Identify which cell holds the provided text, then report its [x, y] central coordinate. 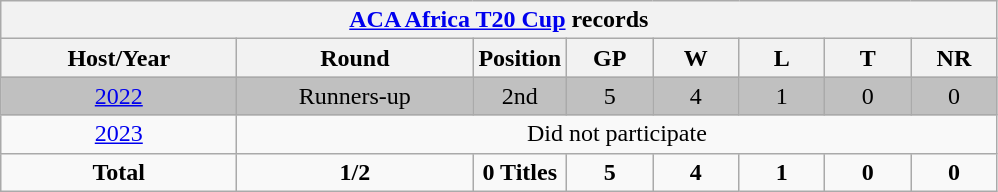
Host/Year [119, 58]
ACA Africa T20 Cup records [499, 20]
Total [119, 172]
Runners-up [355, 96]
L [782, 58]
2023 [119, 134]
0 Titles [520, 172]
GP [610, 58]
1/2 [355, 172]
Did not participate [617, 134]
Position [520, 58]
T [868, 58]
NR [954, 58]
2022 [119, 96]
W [696, 58]
Round [355, 58]
2nd [520, 96]
